Identify which cell holds the provided text, then report its (x, y) central coordinate. 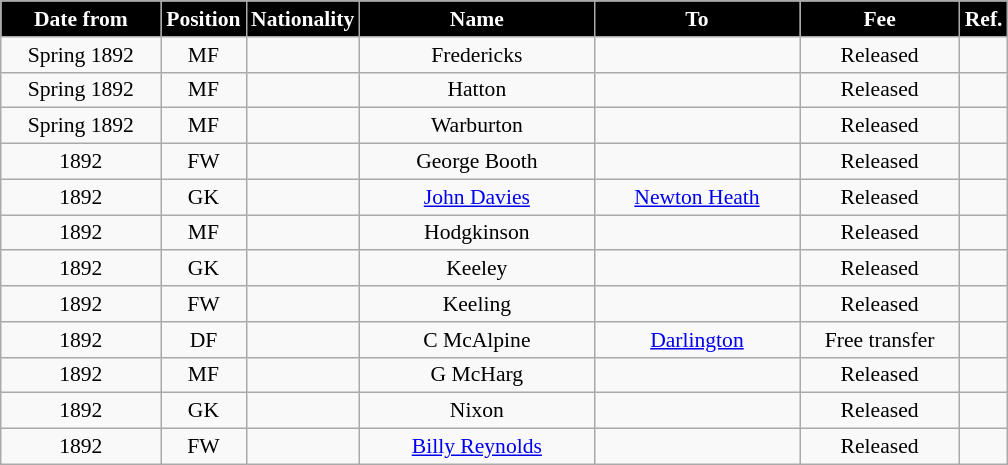
G McHarg (476, 375)
C McAlpine (476, 340)
Warburton (476, 126)
Ref. (984, 19)
Position (204, 19)
John Davies (476, 197)
Name (476, 19)
George Booth (476, 162)
Keeling (476, 304)
Date from (81, 19)
Free transfer (880, 340)
Hodgkinson (476, 233)
Nixon (476, 411)
Billy Reynolds (476, 447)
Hatton (476, 90)
Fee (880, 19)
Nationality (302, 19)
Fredericks (476, 55)
Newton Heath (696, 197)
To (696, 19)
Keeley (476, 269)
DF (204, 340)
Darlington (696, 340)
